Output the (X, Y) coordinate of the center of the cell containing the given text.  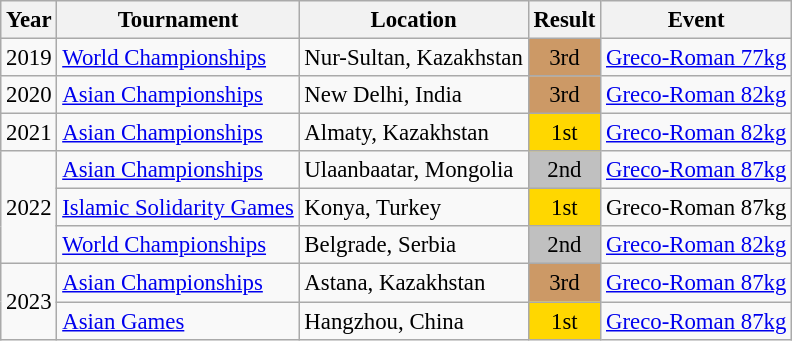
Event (696, 20)
2020 (29, 95)
Almaty, Kazakhstan (414, 133)
New Delhi, India (414, 95)
Astana, Kazakhstan (414, 283)
Islamic Solidarity Games (178, 208)
Ulaanbaatar, Mongolia (414, 170)
2023 (29, 302)
Nur-Sultan, Kazakhstan (414, 58)
Hangzhou, China (414, 321)
Greco-Roman 77kg (696, 58)
2019 (29, 58)
Year (29, 20)
2021 (29, 133)
Tournament (178, 20)
Asian Games (178, 321)
Belgrade, Serbia (414, 245)
Konya, Turkey (414, 208)
2022 (29, 208)
Location (414, 20)
Result (564, 20)
